Capture the cell that displays the provided text and extract its (X, Y) central coordinate. 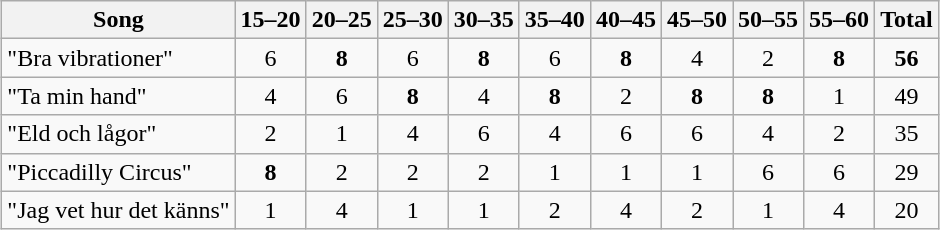
"Bra vibrationer" (118, 58)
"Jag vet hur det känns" (118, 210)
35–40 (554, 20)
25–30 (412, 20)
15–20 (270, 20)
35 (907, 134)
49 (907, 96)
30–35 (484, 20)
Total (907, 20)
Song (118, 20)
29 (907, 172)
"Eld och lågor" (118, 134)
"Piccadilly Circus" (118, 172)
"Ta min hand" (118, 96)
40–45 (626, 20)
45–50 (696, 20)
55–60 (840, 20)
20 (907, 210)
20–25 (342, 20)
50–55 (768, 20)
56 (907, 58)
